Output the (X, Y) coordinate of the center of the cell containing the given text.  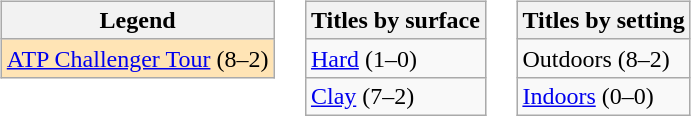
Legend (138, 20)
Titles by setting (604, 20)
Outdoors (8–2) (604, 58)
Clay (7–2) (395, 96)
Indoors (0–0) (604, 96)
Hard (1–0) (395, 58)
Titles by surface (395, 20)
ATP Challenger Tour (8–2) (138, 58)
